Locate the cell with the specified text and output its (x, y) center coordinate. 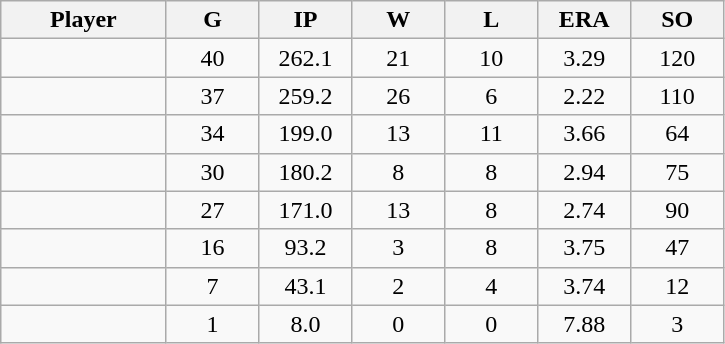
2.74 (584, 210)
2 (398, 286)
11 (492, 134)
47 (678, 248)
8.0 (306, 324)
2.22 (584, 96)
6 (492, 96)
37 (212, 96)
12 (678, 286)
16 (212, 248)
3.74 (584, 286)
IP (306, 20)
90 (678, 210)
3.75 (584, 248)
ERA (584, 20)
1 (212, 324)
75 (678, 172)
7 (212, 286)
4 (492, 286)
3.29 (584, 58)
110 (678, 96)
L (492, 20)
30 (212, 172)
W (398, 20)
21 (398, 58)
259.2 (306, 96)
SO (678, 20)
26 (398, 96)
180.2 (306, 172)
Player (84, 20)
G (212, 20)
43.1 (306, 286)
7.88 (584, 324)
262.1 (306, 58)
120 (678, 58)
10 (492, 58)
34 (212, 134)
199.0 (306, 134)
64 (678, 134)
93.2 (306, 248)
171.0 (306, 210)
27 (212, 210)
2.94 (584, 172)
3.66 (584, 134)
40 (212, 58)
